Detect which cell encompasses the target text, then output its [x, y] center coordinate. 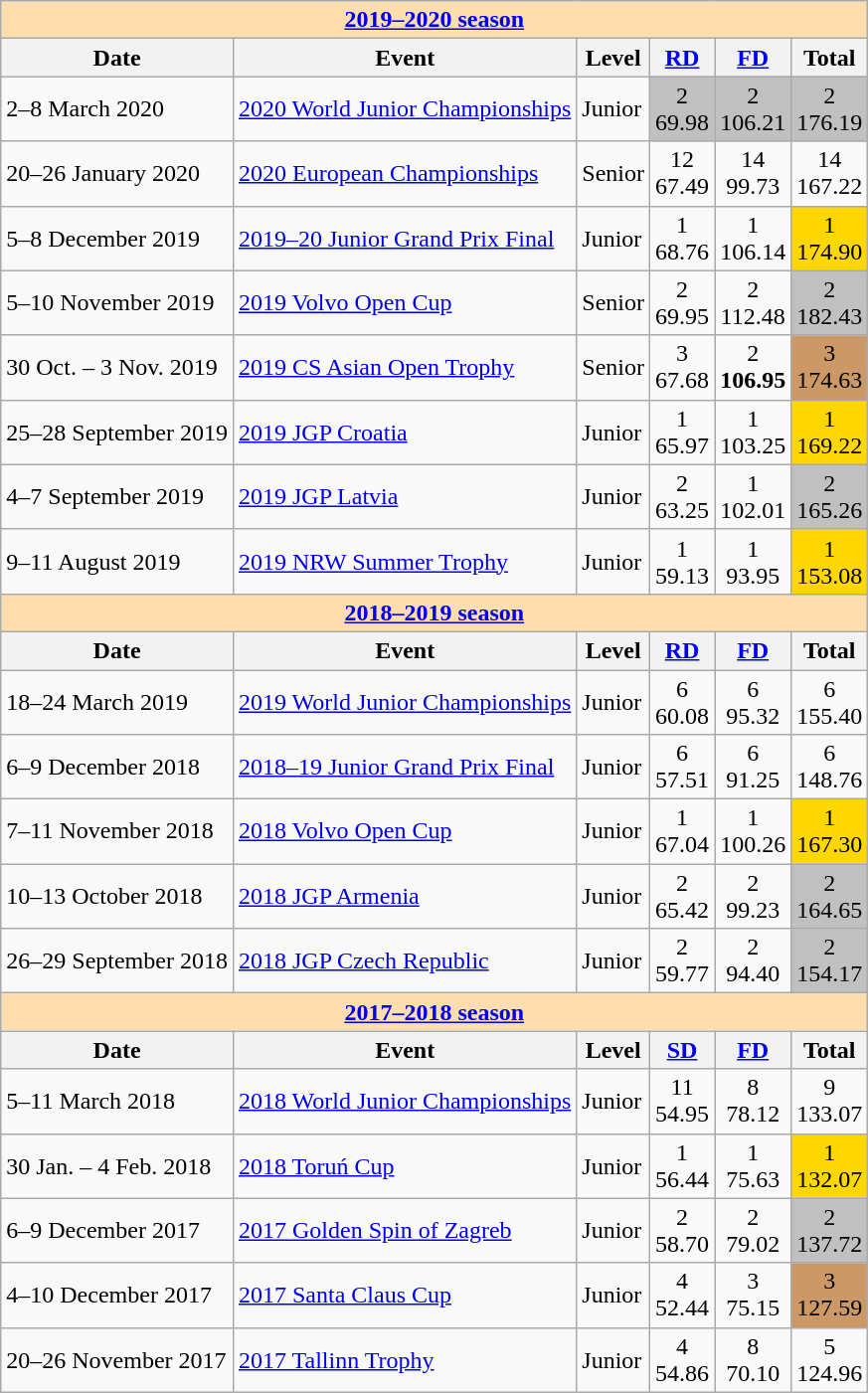
9 133.07 [829, 1102]
26–29 September 2018 [117, 960]
1 93.95 [754, 561]
8 78.12 [754, 1102]
2 65.42 [682, 897]
18–24 March 2019 [117, 702]
6 57.51 [682, 768]
1 75.63 [754, 1165]
2 59.77 [682, 960]
6–9 December 2017 [117, 1231]
1 169.22 [829, 432]
30 Oct. – 3 Nov. 2019 [117, 368]
2018 Toruń Cup [404, 1165]
1 65.97 [682, 432]
2 137.72 [829, 1231]
2019–20 Junior Grand Prix Final [404, 239]
1 102.01 [754, 497]
1 153.08 [829, 561]
14 167.22 [829, 173]
20–26 January 2020 [117, 173]
3 67.68 [682, 368]
2019 NRW Summer Trophy [404, 561]
2020 European Championships [404, 173]
20–26 November 2017 [117, 1360]
1 67.04 [682, 831]
14 99.73 [754, 173]
2017 Golden Spin of Zagreb [404, 1231]
2 176.19 [829, 109]
2 154.17 [829, 960]
30 Jan. – 4 Feb. 2018 [117, 1165]
2018 Volvo Open Cup [404, 831]
2019 CS Asian Open Trophy [404, 368]
1 167.30 [829, 831]
2 63.25 [682, 497]
2019 World Junior Championships [404, 702]
2017–2018 season [434, 1012]
2 69.95 [682, 302]
5–11 March 2018 [117, 1102]
1 106.14 [754, 239]
2 99.23 [754, 897]
2017 Santa Claus Cup [404, 1295]
2 106.95 [754, 368]
3 75.15 [754, 1295]
6 91.25 [754, 768]
2 182.43 [829, 302]
2 58.70 [682, 1231]
SD [682, 1050]
2018–19 Junior Grand Prix Final [404, 768]
2019 JGP Croatia [404, 432]
5–8 December 2019 [117, 239]
2017 Tallinn Trophy [404, 1360]
6 148.76 [829, 768]
9–11 August 2019 [117, 561]
6–9 December 2018 [117, 768]
25–28 September 2019 [117, 432]
7–11 November 2018 [117, 831]
2 165.26 [829, 497]
2018 JGP Armenia [404, 897]
2020 World Junior Championships [404, 109]
12 67.49 [682, 173]
3 127.59 [829, 1295]
1 68.76 [682, 239]
2019–2020 season [434, 20]
4 54.86 [682, 1360]
2019 JGP Latvia [404, 497]
2018 JGP Czech Republic [404, 960]
1 59.13 [682, 561]
1 174.90 [829, 239]
1 132.07 [829, 1165]
8 70.10 [754, 1360]
2 106.21 [754, 109]
6 60.08 [682, 702]
2019 Volvo Open Cup [404, 302]
2–8 March 2020 [117, 109]
1 100.26 [754, 831]
4 52.44 [682, 1295]
11 54.95 [682, 1102]
4–10 December 2017 [117, 1295]
2 79.02 [754, 1231]
3 174.63 [829, 368]
1 103.25 [754, 432]
2018 World Junior Championships [404, 1102]
4–7 September 2019 [117, 497]
5–10 November 2019 [117, 302]
5 124.96 [829, 1360]
2 69.98 [682, 109]
2018–2019 season [434, 612]
6 155.40 [829, 702]
2 164.65 [829, 897]
2 112.48 [754, 302]
2 94.40 [754, 960]
1 56.44 [682, 1165]
10–13 October 2018 [117, 897]
6 95.32 [754, 702]
